For the text-containing cell, return its midpoint in (x, y) coordinate format. 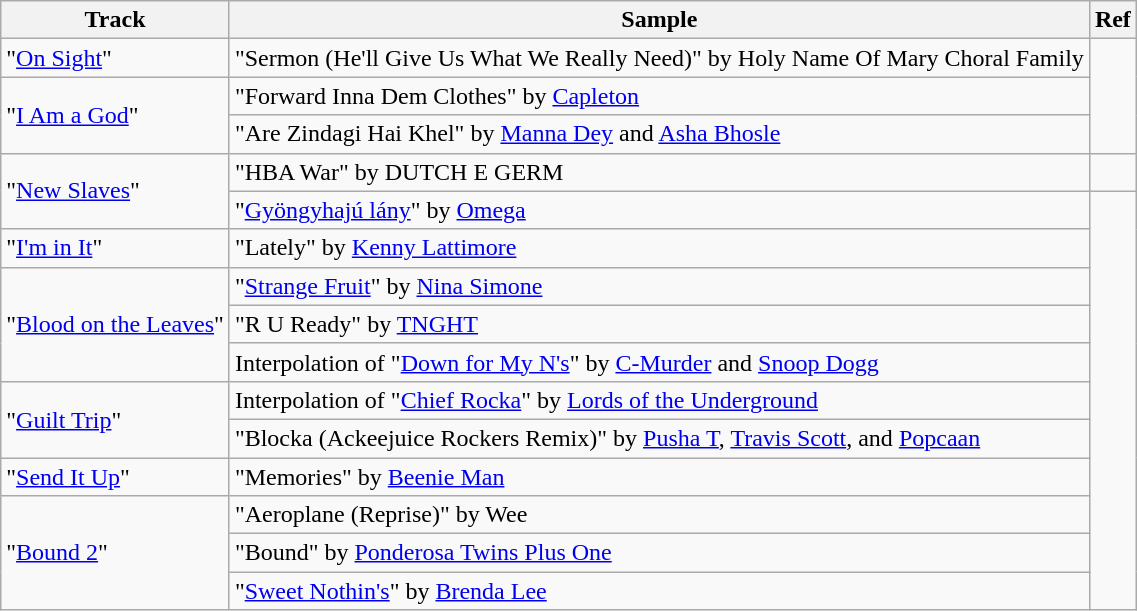
"On Sight" (116, 58)
"Bound 2" (116, 553)
"Blood on the Leaves" (116, 324)
Ref (1112, 20)
"I'm in It" (116, 248)
"Forward Inna Dem Clothes" by Capleton (659, 96)
"Sweet Nothin's" by Brenda Lee (659, 591)
"Send It Up" (116, 477)
"New Slaves" (116, 191)
"Are Zindagi Hai Khel" by Manna Dey and Asha Bhosle (659, 134)
Interpolation of "Chief Rocka" by Lords of the Underground (659, 400)
"Memories" by Beenie Man (659, 477)
"Bound" by Ponderosa Twins Plus One (659, 553)
"HBA War" by DUTCH E GERM (659, 172)
"Sermon (He'll Give Us What We Really Need)" by Holy Name Of Mary Choral Family (659, 58)
"Aeroplane (Reprise)" by Wee (659, 515)
"R U Ready" by TNGHT (659, 324)
"Lately" by Kenny Lattimore (659, 248)
"Guilt Trip" (116, 419)
Interpolation of "Down for My N's" by C-Murder and Snoop Dogg (659, 362)
"Blocka (Ackeejuice Rockers Remix)" by Pusha T, Travis Scott, and Popcaan (659, 438)
"Strange Fruit" by Nina Simone (659, 286)
"Gyöngyhajú lány" by Omega (659, 210)
Track (116, 20)
"I Am a God" (116, 115)
Sample (659, 20)
